Capture the cell that displays the provided text and extract its (X, Y) central coordinate. 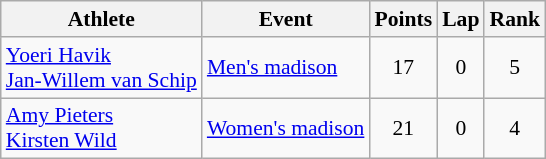
Athlete (102, 19)
4 (514, 128)
Lap (460, 19)
5 (514, 68)
Women's madison (286, 128)
17 (403, 68)
21 (403, 128)
Event (286, 19)
Points (403, 19)
Amy PietersKirsten Wild (102, 128)
Men's madison (286, 68)
Yoeri HavikJan-Willem van Schip (102, 68)
Rank (514, 19)
